Identify which cell holds the provided text, then report its (X, Y) central coordinate. 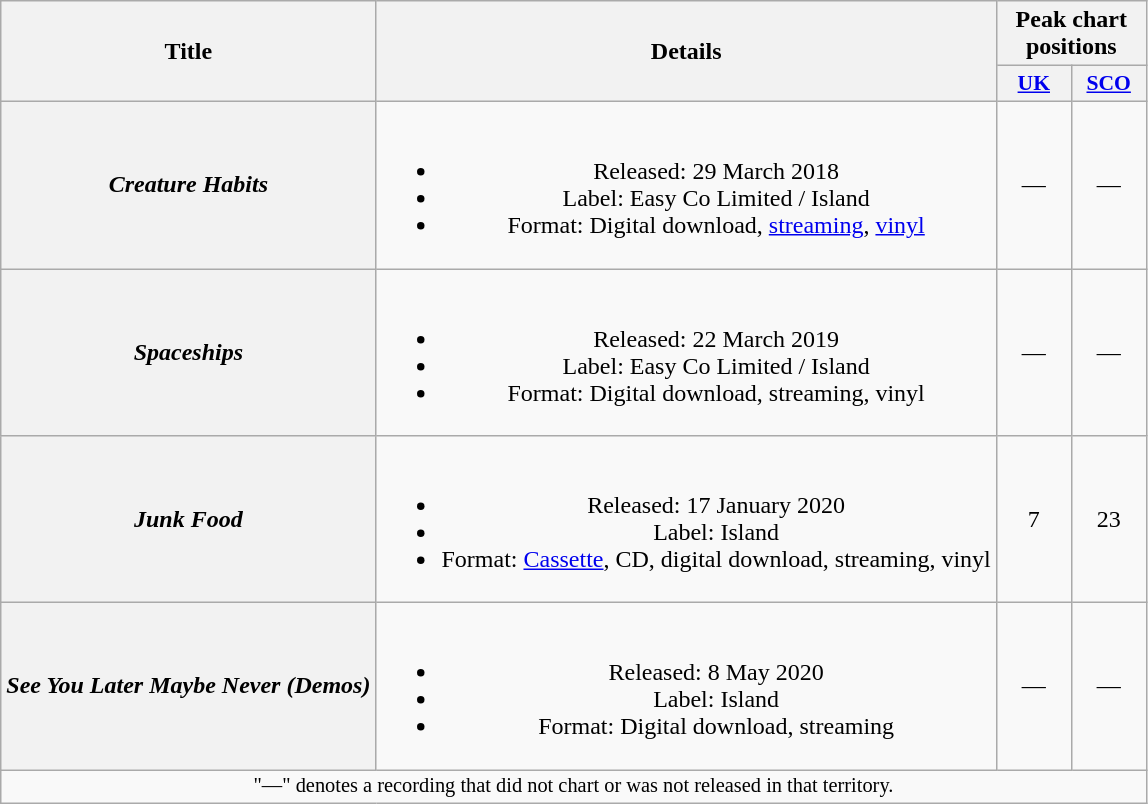
Details (686, 52)
"—" denotes a recording that did not chart or was not released in that territory. (574, 787)
See You Later Maybe Never (Demos) (188, 686)
Peak chart positions (1071, 34)
Junk Food (188, 520)
23 (1108, 520)
7 (1034, 520)
Released: 17 January 2020Label: IslandFormat: Cassette, CD, digital download, streaming, vinyl (686, 520)
UK (1034, 84)
SCO (1108, 84)
Released: 22 March 2019Label: Easy Co Limited / IslandFormat: Digital download, streaming, vinyl (686, 352)
Title (188, 52)
Creature Habits (188, 184)
Released: 8 May 2020Label: IslandFormat: Digital download, streaming (686, 686)
Released: 29 March 2018Label: Easy Co Limited / IslandFormat: Digital download, streaming, vinyl (686, 184)
Spaceships (188, 352)
